Extract the [x, y] coordinate from the center of the cell holding the provided text.  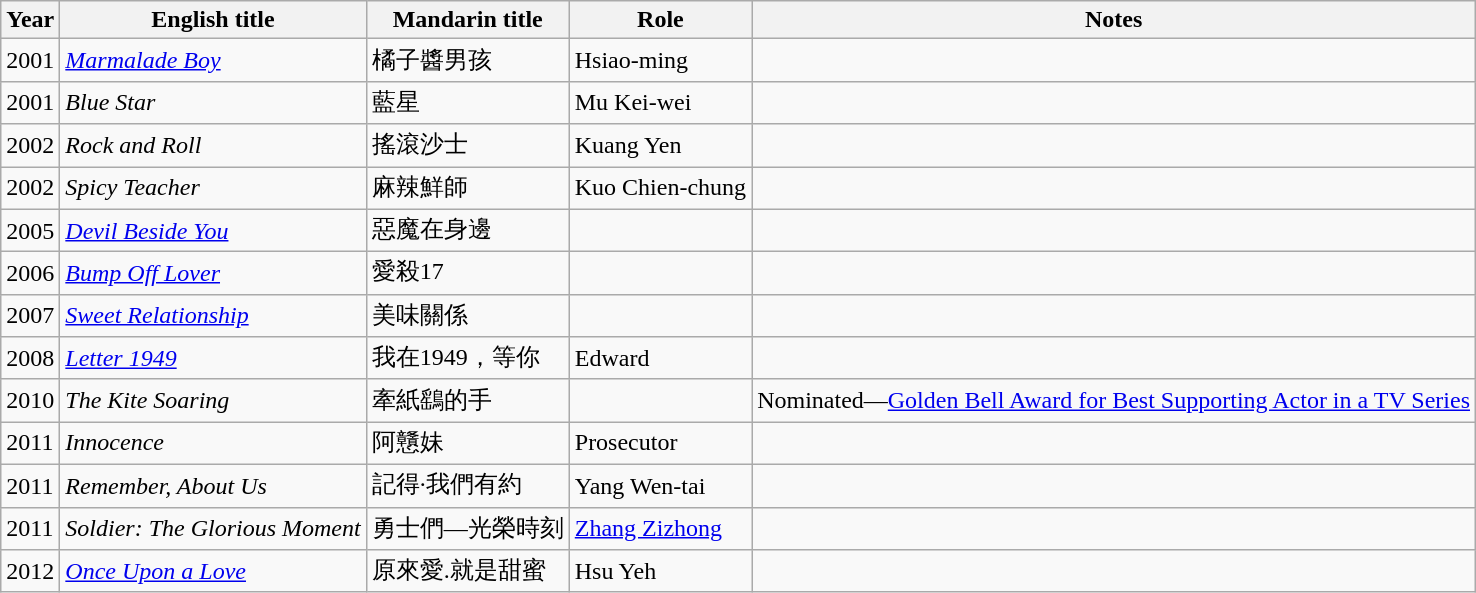
2006 [30, 274]
Rock and Roll [213, 146]
Year [30, 20]
Marmalade Boy [213, 60]
English title [213, 20]
牽紙鷂的手 [468, 400]
Letter 1949 [213, 358]
2008 [30, 358]
惡魔在身邊 [468, 230]
2005 [30, 230]
Innocence [213, 444]
Nominated—Golden Bell Award for Best Supporting Actor in a TV Series [1114, 400]
The Kite Soaring [213, 400]
橘子醬男孩 [468, 60]
原來愛.就是甜蜜 [468, 572]
Devil Beside You [213, 230]
Soldier: The Glorious Moment [213, 528]
藍星 [468, 102]
2007 [30, 316]
Remember, About Us [213, 486]
愛殺17 [468, 274]
Blue Star [213, 102]
Sweet Relationship [213, 316]
Spicy Teacher [213, 188]
Prosecutor [660, 444]
搖滾沙士 [468, 146]
Edward [660, 358]
2010 [30, 400]
Kuang Yen [660, 146]
Mu Kei-wei [660, 102]
阿戇妹 [468, 444]
Mandarin title [468, 20]
Hsu Yeh [660, 572]
Yang Wen-tai [660, 486]
記得·我們有約 [468, 486]
Hsiao-ming [660, 60]
2012 [30, 572]
麻辣鮮師 [468, 188]
Bump Off Lover [213, 274]
Zhang Zizhong [660, 528]
Once Upon a Love [213, 572]
Role [660, 20]
美味關係 [468, 316]
Kuo Chien-chung [660, 188]
我在1949，等你 [468, 358]
Notes [1114, 20]
勇士們—光榮時刻 [468, 528]
